For the text-containing cell, return its midpoint in (X, Y) coordinate format. 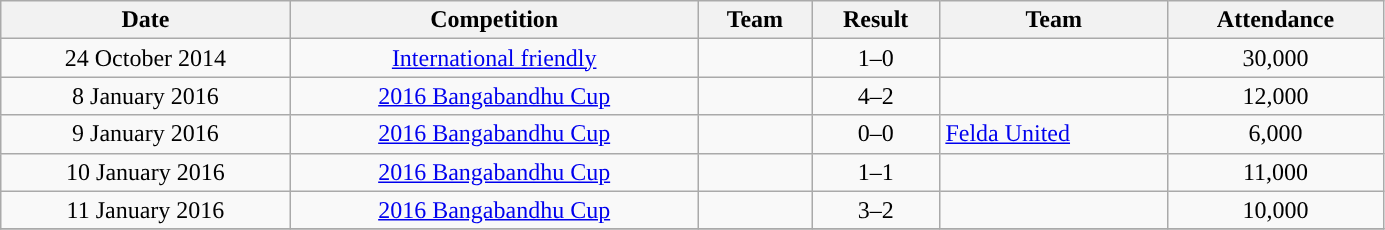
Result (876, 20)
8 January 2016 (146, 96)
International friendly (494, 58)
Attendance (1276, 20)
11,000 (1276, 172)
0–0 (876, 134)
1–0 (876, 58)
6,000 (1276, 134)
3–2 (876, 210)
Competition (494, 20)
24 October 2014 (146, 58)
12,000 (1276, 96)
4–2 (876, 96)
Date (146, 20)
Felda United (1054, 134)
1–1 (876, 172)
9 January 2016 (146, 134)
30,000 (1276, 58)
11 January 2016 (146, 210)
10,000 (1276, 210)
10 January 2016 (146, 172)
